Return the (x, y) coordinate for the center point of the cell that contains the specified text.  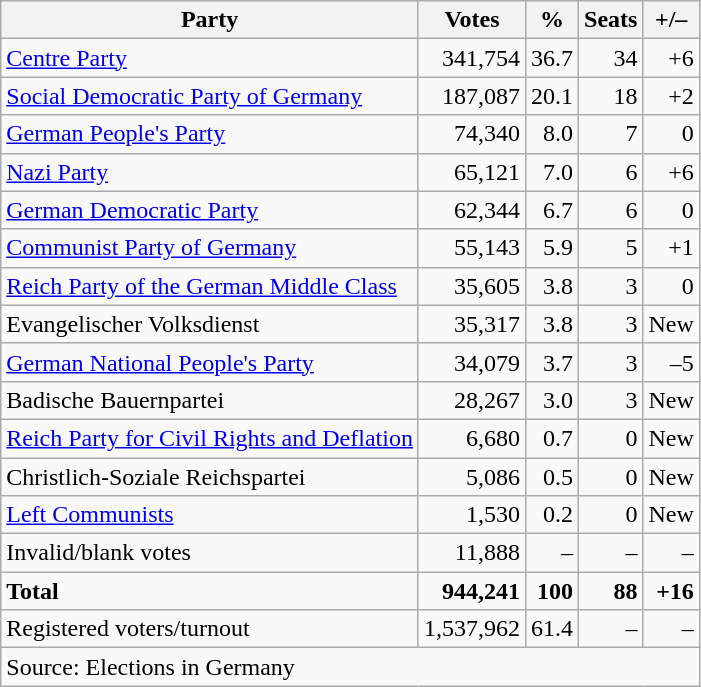
+/– (671, 20)
34 (611, 58)
% (552, 20)
0.7 (552, 438)
187,087 (472, 96)
+16 (671, 591)
Invalid/blank votes (210, 553)
35,605 (472, 286)
Reich Party of the German Middle Class (210, 286)
Nazi Party (210, 172)
Total (210, 591)
Source: Elections in Germany (350, 667)
0.2 (552, 515)
8.0 (552, 134)
6,680 (472, 438)
5.9 (552, 248)
+2 (671, 96)
–5 (671, 362)
88 (611, 591)
11,888 (472, 553)
5,086 (472, 477)
944,241 (472, 591)
Seats (611, 20)
Left Communists (210, 515)
Evangelischer Volksdienst (210, 324)
61.4 (552, 629)
100 (552, 591)
62,344 (472, 210)
55,143 (472, 248)
1,537,962 (472, 629)
Centre Party (210, 58)
18 (611, 96)
7.0 (552, 172)
5 (611, 248)
34,079 (472, 362)
Party (210, 20)
Communist Party of Germany (210, 248)
35,317 (472, 324)
20.1 (552, 96)
0.5 (552, 477)
36.7 (552, 58)
7 (611, 134)
Votes (472, 20)
65,121 (472, 172)
Registered voters/turnout (210, 629)
Christlich-Soziale Reichspartei (210, 477)
28,267 (472, 400)
Badische Bauernpartei (210, 400)
Social Democratic Party of Germany (210, 96)
+1 (671, 248)
3.7 (552, 362)
6.7 (552, 210)
German People's Party (210, 134)
1,530 (472, 515)
German National People's Party (210, 362)
Reich Party for Civil Rights and Deflation (210, 438)
3.0 (552, 400)
341,754 (472, 58)
74,340 (472, 134)
German Democratic Party (210, 210)
